Detect which cell encompasses the target text, then output its (x, y) center coordinate. 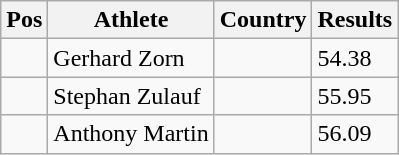
Athlete (131, 20)
Anthony Martin (131, 134)
Pos (24, 20)
Stephan Zulauf (131, 96)
55.95 (355, 96)
Gerhard Zorn (131, 58)
54.38 (355, 58)
Country (263, 20)
Results (355, 20)
56.09 (355, 134)
